Return [x, y] of the center of cell containing provided text 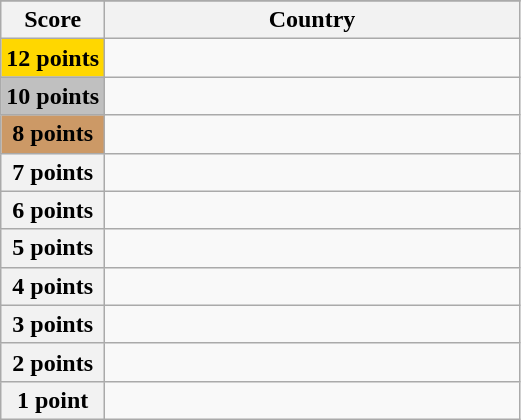
4 points [53, 286]
7 points [53, 172]
Score [53, 20]
6 points [53, 210]
5 points [53, 248]
3 points [53, 324]
8 points [53, 134]
12 points [53, 58]
1 point [53, 400]
10 points [53, 96]
Country [312, 20]
2 points [53, 362]
